Provide the [x, y] coordinate of the cell's center where the given text is located.  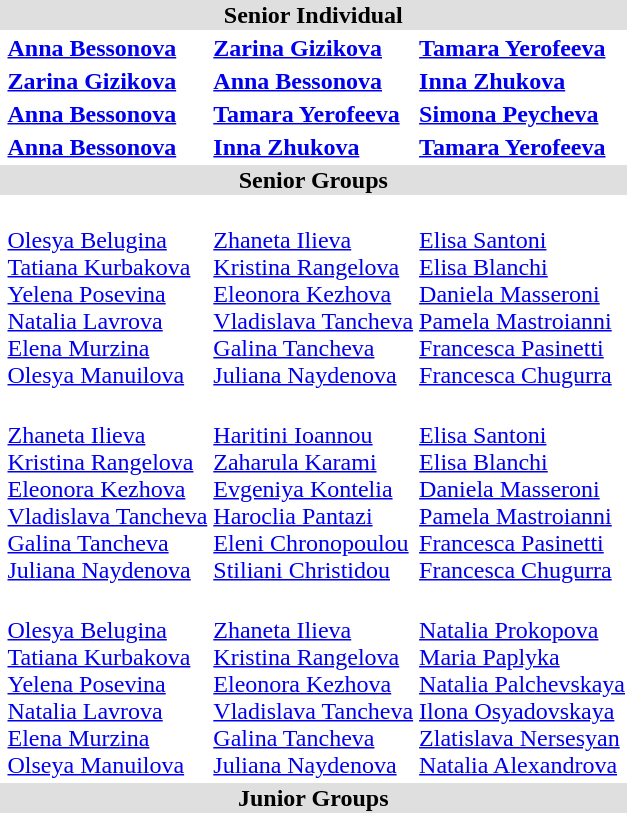
Junior Groups [314, 798]
Haritini IoannouZaharula KaramiEvgeniya KonteliaHaroclia PantaziEleni ChronopoulouStiliani Christidou [314, 489]
Olesya BeluginaTatiana KurbakovaYelena PosevinaNatalia LavrovaElena MurzinaOlseya Manuilova [108, 684]
Senior Individual [314, 15]
Natalia ProkopovaMaria PaplykaNatalia PalchevskayaIlona OsyadovskayaZlatislava NersesyanNatalia Alexandrova [522, 684]
Olesya BeluginaTatiana KurbakovaYelena PosevinaNatalia LavrovaElena MurzinaOlesya Manuilova [108, 294]
Senior Groups [314, 180]
Simona Peycheva [522, 114]
